Locate the cell with the specified text and output its (X, Y) center coordinate. 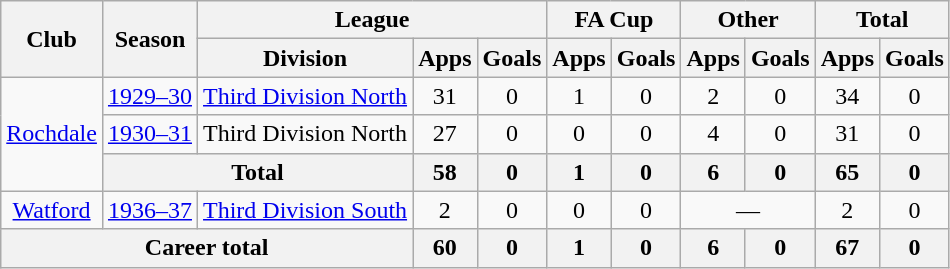
Season (150, 39)
Division (306, 58)
Watford (52, 210)
Rochdale (52, 134)
60 (445, 248)
Club (52, 39)
Third Division South (306, 210)
― (748, 210)
65 (847, 172)
1930–31 (150, 134)
Career total (207, 248)
1936–37 (150, 210)
1929–30 (150, 96)
34 (847, 96)
67 (847, 248)
4 (713, 134)
FA Cup (614, 20)
League (372, 20)
27 (445, 134)
58 (445, 172)
Other (748, 20)
